Locate the cell with the specified text and output its (X, Y) center coordinate. 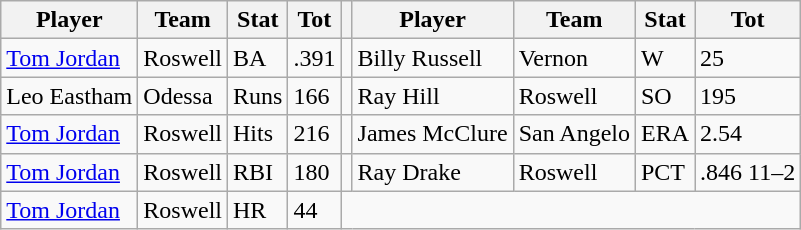
RBI (258, 172)
HR (258, 210)
Odessa (183, 96)
180 (314, 172)
ERA (664, 134)
Vernon (574, 58)
.846 11–2 (748, 172)
Ray Drake (432, 172)
W (664, 58)
.391 (314, 58)
BA (258, 58)
2.54 (748, 134)
James McClure (432, 134)
216 (314, 134)
PCT (664, 172)
Ray Hill (432, 96)
SO (664, 96)
Leo Eastham (70, 96)
44 (314, 210)
San Angelo (574, 134)
25 (748, 58)
Billy Russell (432, 58)
Runs (258, 96)
195 (748, 96)
Hits (258, 134)
166 (314, 96)
